Scan for the cell matching the given text and deliver its (x, y) coordinate at center. 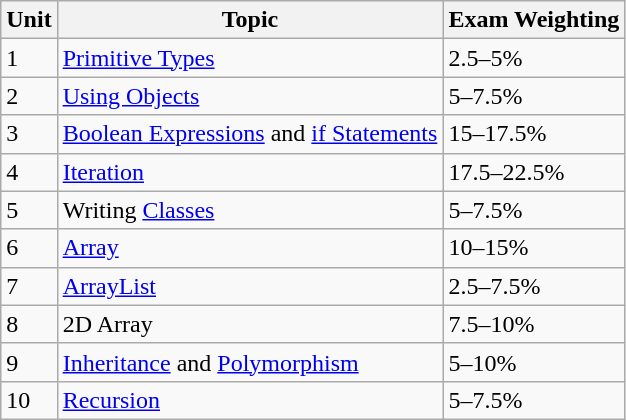
5 (29, 210)
Writing Classes (250, 210)
Exam Weighting (534, 20)
4 (29, 172)
2D Array (250, 324)
8 (29, 324)
10 (29, 400)
7 (29, 286)
2.5–5% (534, 58)
2.5–7.5% (534, 286)
17.5–22.5% (534, 172)
3 (29, 134)
10–15% (534, 248)
7.5–10% (534, 324)
Unit (29, 20)
Iteration (250, 172)
Topic (250, 20)
2 (29, 96)
6 (29, 248)
15–17.5% (534, 134)
Inheritance and Polymorphism (250, 362)
ArrayList (250, 286)
Using Objects (250, 96)
Boolean Expressions and if Statements (250, 134)
Array (250, 248)
1 (29, 58)
Recursion (250, 400)
9 (29, 362)
5–10% (534, 362)
Primitive Types (250, 58)
